Identify which cell holds the provided text, then report its (X, Y) central coordinate. 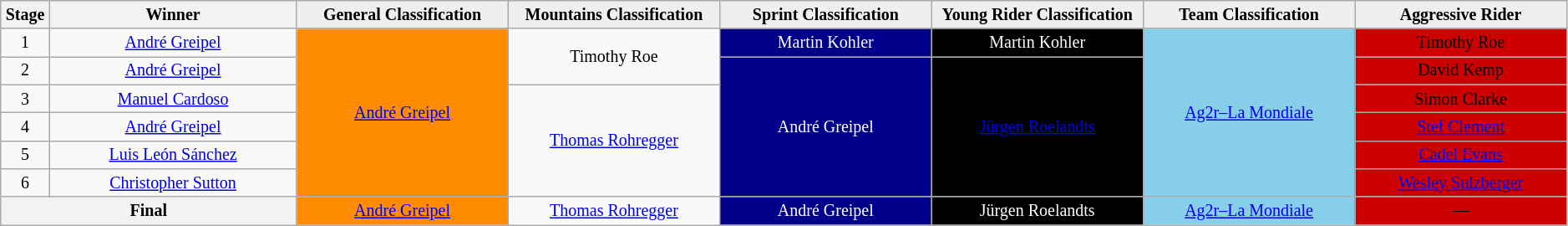
Cadel Evans (1460, 154)
Sprint Classification (825, 15)
4 (25, 127)
5 (25, 154)
6 (25, 182)
Team Classification (1248, 15)
Young Rider Classification (1038, 15)
Stef Clement (1460, 127)
Aggressive Rider (1460, 15)
Mountains Classification (613, 15)
— (1460, 211)
3 (25, 99)
Stage (25, 15)
Christopher Sutton (173, 182)
Manuel Cardoso (173, 99)
General Classification (403, 15)
Winner (173, 15)
Wesley Sulzberger (1460, 182)
Luis León Sánchez (173, 154)
Simon Clarke (1460, 99)
2 (25, 70)
1 (25, 44)
David Kemp (1460, 70)
Final (149, 211)
